Return (x, y) of the center of cell containing provided text 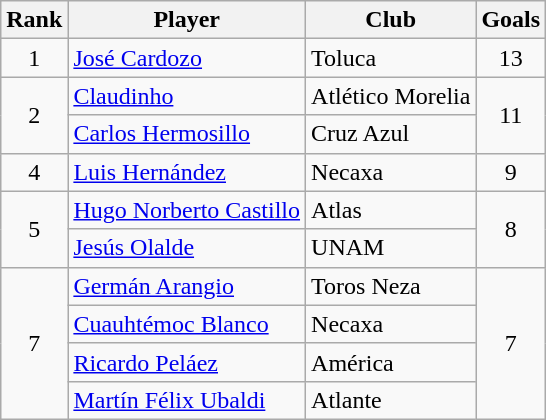
Luis Hernández (187, 172)
1 (34, 58)
América (391, 362)
Hugo Norberto Castillo (187, 210)
Toluca (391, 58)
UNAM (391, 248)
4 (34, 172)
José Cardozo (187, 58)
Carlos Hermosillo (187, 134)
8 (511, 229)
Club (391, 20)
11 (511, 115)
Cuauhtémoc Blanco (187, 324)
Goals (511, 20)
Martín Félix Ubaldi (187, 400)
9 (511, 172)
Jesús Olalde (187, 248)
2 (34, 115)
Ricardo Peláez (187, 362)
Atlético Morelia (391, 96)
Atlante (391, 400)
Rank (34, 20)
Player (187, 20)
13 (511, 58)
Germán Arangio (187, 286)
Cruz Azul (391, 134)
Claudinho (187, 96)
5 (34, 229)
Atlas (391, 210)
Toros Neza (391, 286)
